Detect which cell encompasses the target text, then output its (X, Y) center coordinate. 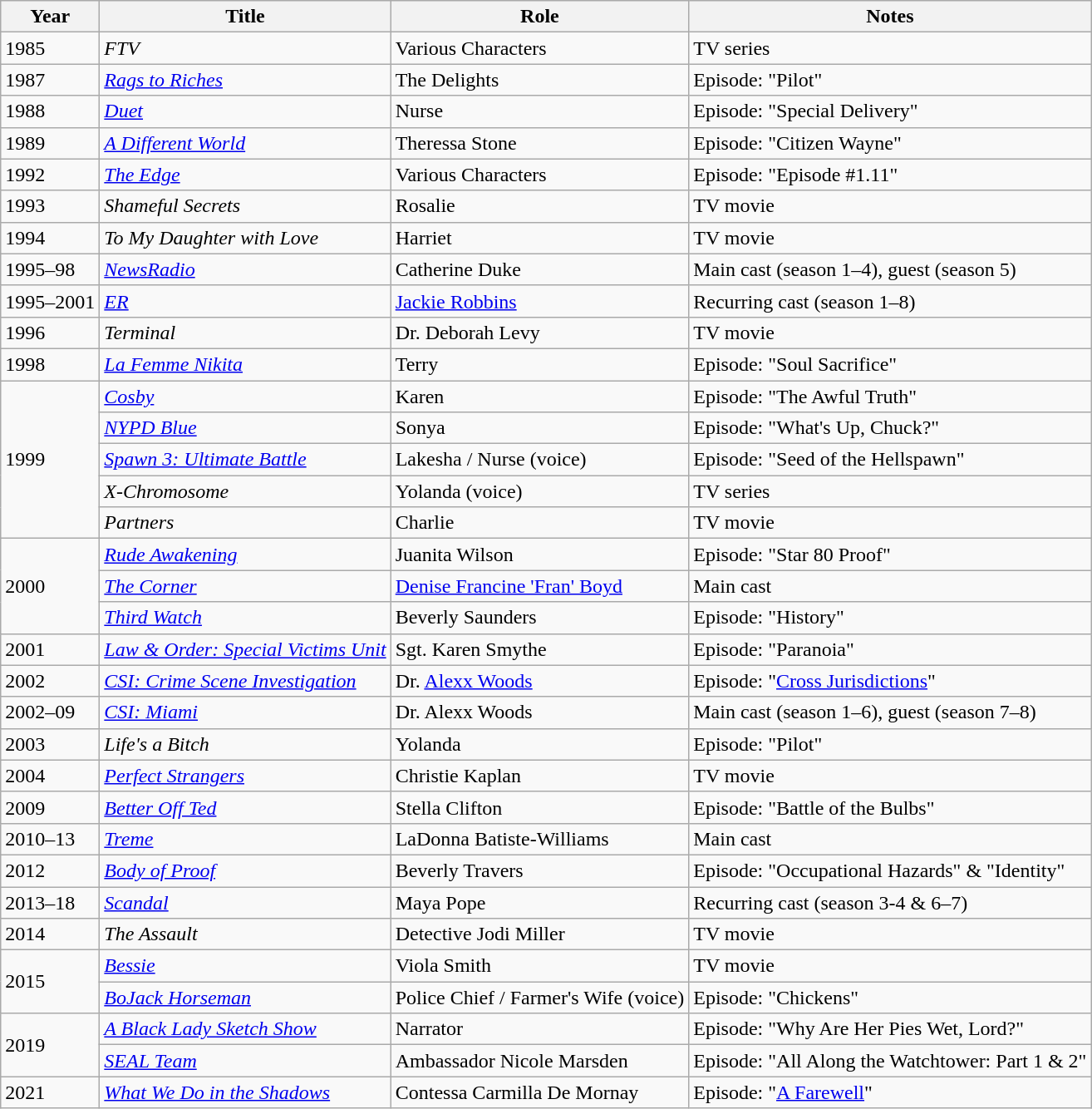
1995–2001 (50, 301)
Rude Awakening (245, 554)
Scandal (245, 902)
2002 (50, 681)
Sgt. Karen Smythe (540, 649)
1988 (50, 111)
Episode: "All Along the Watchtower: Part 1 & 2" (890, 1061)
Nurse (540, 111)
Lakesha / Nurse (voice) (540, 460)
What We Do in the Shadows (245, 1092)
2021 (50, 1092)
Episode: "Chickens" (890, 998)
Rosalie (540, 206)
Main cast (season 1–4), guest (season 5) (890, 269)
NewsRadio (245, 269)
Partners (245, 523)
Episode: "Soul Sacrifice" (890, 364)
Juanita Wilson (540, 554)
Viola Smith (540, 966)
Perfect Strangers (245, 776)
Cosby (245, 397)
CSI: Miami (245, 712)
The Assault (245, 934)
1998 (50, 364)
Episode: "What's Up, Chuck?" (890, 428)
Jackie Robbins (540, 301)
2001 (50, 649)
Christie Kaplan (540, 776)
Stella Clifton (540, 807)
1995–98 (50, 269)
Episode: "Citizen Wayne" (890, 143)
2000 (50, 586)
2009 (50, 807)
Narrator (540, 1029)
Life's a Bitch (245, 744)
X-Chromosome (245, 491)
Harriet (540, 238)
Recurring cast (season 1–8) (890, 301)
Treme (245, 839)
Yolanda (540, 744)
Denise Francine 'Fran' Boyd (540, 586)
Dr. Deborah Levy (540, 333)
BoJack Horseman (245, 998)
Beverly Saunders (540, 618)
Episode: "History" (890, 618)
Role (540, 17)
Sonya (540, 428)
A Different World (245, 143)
Notes (890, 17)
Third Watch (245, 618)
Beverly Travers (540, 870)
1985 (50, 48)
Ambassador Nicole Marsden (540, 1061)
The Edge (245, 175)
2003 (50, 744)
1987 (50, 80)
Rags to Riches (245, 80)
2002–09 (50, 712)
Main cast (season 1–6), guest (season 7–8) (890, 712)
A Black Lady Sketch Show (245, 1029)
Maya Pope (540, 902)
ER (245, 301)
Spawn 3: Ultimate Battle (245, 460)
The Delights (540, 80)
Police Chief / Farmer's Wife (voice) (540, 998)
1993 (50, 206)
2010–13 (50, 839)
1989 (50, 143)
Episode: "Paranoia" (890, 649)
La Femme Nikita (245, 364)
Episode: "Seed of the Hellspawn" (890, 460)
2014 (50, 934)
Episode: "A Farewell" (890, 1092)
1996 (50, 333)
FTV (245, 48)
Episode: "The Awful Truth" (890, 397)
CSI: Crime Scene Investigation (245, 681)
Body of Proof (245, 870)
Episode: "Battle of the Bulbs" (890, 807)
1992 (50, 175)
Karen (540, 397)
Law & Order: Special Victims Unit (245, 649)
Contessa Carmilla De Mornay (540, 1092)
LaDonna Batiste-Williams (540, 839)
Shameful Secrets (245, 206)
2019 (50, 1045)
Yolanda (voice) (540, 491)
Charlie (540, 523)
1994 (50, 238)
1999 (50, 460)
Terry (540, 364)
Catherine Duke (540, 269)
Terminal (245, 333)
Title (245, 17)
Theressa Stone (540, 143)
Episode: "Occupational Hazards" & "Identity" (890, 870)
SEAL Team (245, 1061)
2012 (50, 870)
2013–18 (50, 902)
Episode: "Star 80 Proof" (890, 554)
Episode: "Episode #1.11" (890, 175)
Duet (245, 111)
2004 (50, 776)
Year (50, 17)
Episode: "Cross Jurisdictions" (890, 681)
NYPD Blue (245, 428)
Better Off Ted (245, 807)
Detective Jodi Miller (540, 934)
To My Daughter with Love (245, 238)
2015 (50, 982)
Episode: "Special Delivery" (890, 111)
Episode: "Why Are Her Pies Wet, Lord?" (890, 1029)
Bessie (245, 966)
The Corner (245, 586)
Recurring cast (season 3-4 & 6–7) (890, 902)
